Detect which cell encompasses the target text, then output its (X, Y) center coordinate. 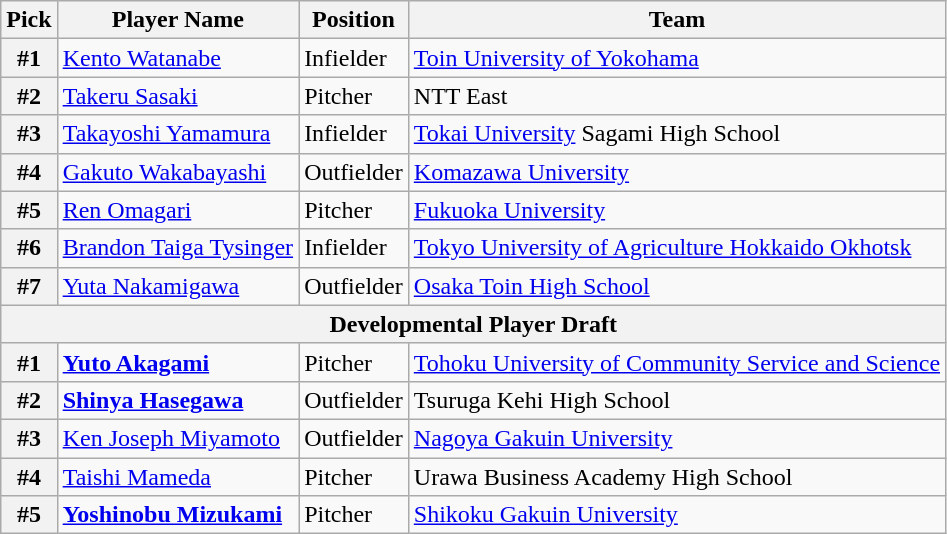
Tokyo University of Agriculture Hokkaido Okhotsk (676, 248)
NTT East (676, 96)
Komazawa University (676, 172)
Tohoku University of Community Service and Science (676, 362)
Team (676, 20)
Developmental Player Draft (474, 324)
Gakuto Wakabayashi (178, 172)
Pick (29, 20)
Yuto Akagami (178, 362)
Tokai University Sagami High School (676, 134)
Toin University of Yokohama (676, 58)
#6 (29, 248)
Kento Watanabe (178, 58)
Takeru Sasaki (178, 96)
Takayoshi Yamamura (178, 134)
Ken Joseph Miyamoto (178, 438)
Position (354, 20)
Urawa Business Academy High School (676, 477)
Ren Omagari (178, 210)
Shikoku Gakuin University (676, 515)
Player Name (178, 20)
Tsuruga Kehi High School (676, 400)
Brandon Taiga Tysinger (178, 248)
Fukuoka University (676, 210)
#7 (29, 286)
Shinya Hasegawa (178, 400)
Osaka Toin High School (676, 286)
Yuta Nakamigawa (178, 286)
Yoshinobu Mizukami (178, 515)
Nagoya Gakuin University (676, 438)
Taishi Mameda (178, 477)
